Return (X, Y) of the center of cell containing provided text 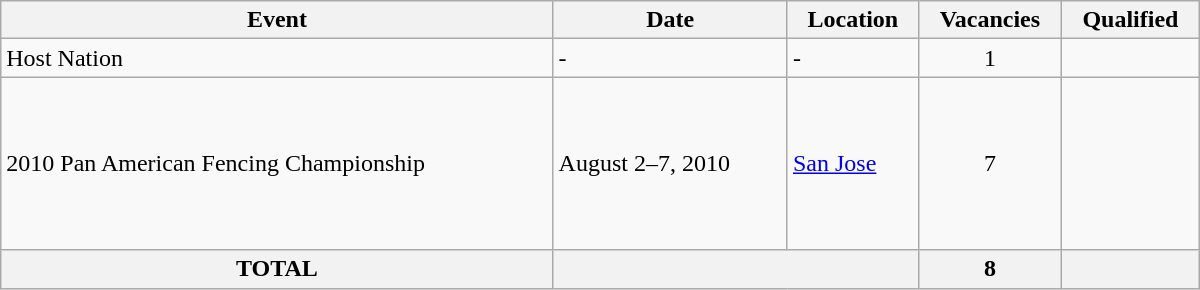
San Jose (852, 164)
1 (990, 58)
Qualified (1131, 20)
Event (277, 20)
Date (670, 20)
August 2–7, 2010 (670, 164)
2010 Pan American Fencing Championship (277, 164)
7 (990, 164)
8 (990, 269)
Vacancies (990, 20)
TOTAL (277, 269)
Location (852, 20)
Host Nation (277, 58)
